Search for the cell housing the specified text and yield its [X, Y] center coordinate. 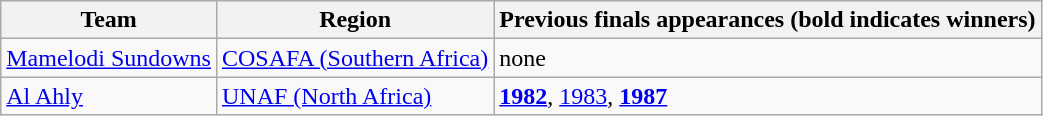
Mamelodi Sundowns [109, 58]
none [768, 58]
Region [354, 20]
UNAF (North Africa) [354, 96]
1982, 1983, 1987 [768, 96]
Team [109, 20]
COSAFA (Southern Africa) [354, 58]
Previous finals appearances (bold indicates winners) [768, 20]
Al Ahly [109, 96]
